Extract the [x, y] coordinate from the center of the cell holding the provided text.  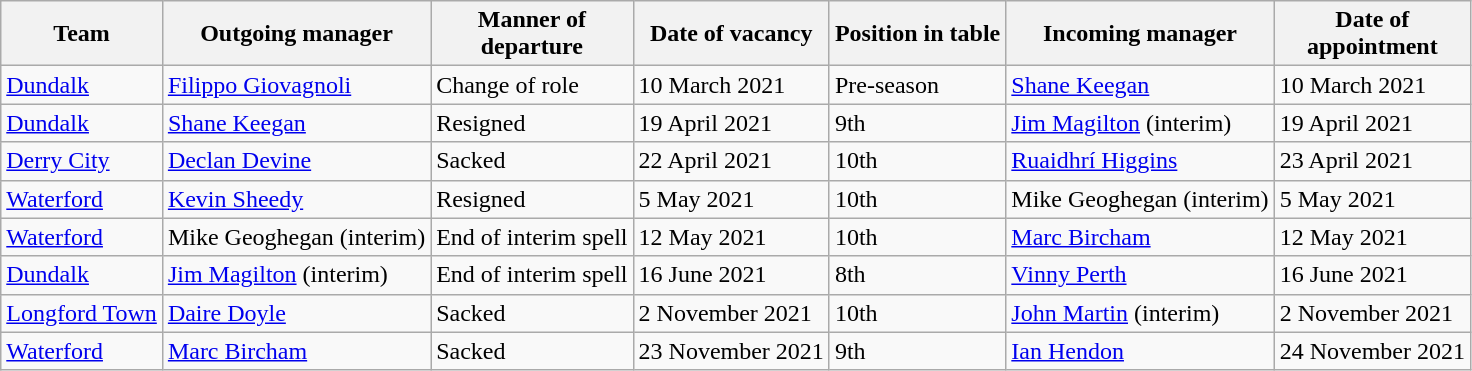
Filippo Giovagnoli [296, 85]
Longford Town [82, 313]
Vinny Perth [1140, 275]
Daire Doyle [296, 313]
8th [917, 275]
Declan Devine [296, 161]
Outgoing manager [296, 34]
23 November 2021 [731, 351]
Pre-season [917, 85]
22 April 2021 [731, 161]
Incoming manager [1140, 34]
John Martin (interim) [1140, 313]
Change of role [532, 85]
23 April 2021 [1372, 161]
Team [82, 34]
Manner ofdeparture [532, 34]
Ruaidhrí Higgins [1140, 161]
Kevin Sheedy [296, 199]
24 November 2021 [1372, 351]
Ian Hendon [1140, 351]
Date of vacancy [731, 34]
Derry City [82, 161]
Date of appointment [1372, 34]
Position in table [917, 34]
